Search for the cell housing the specified text and yield its [x, y] center coordinate. 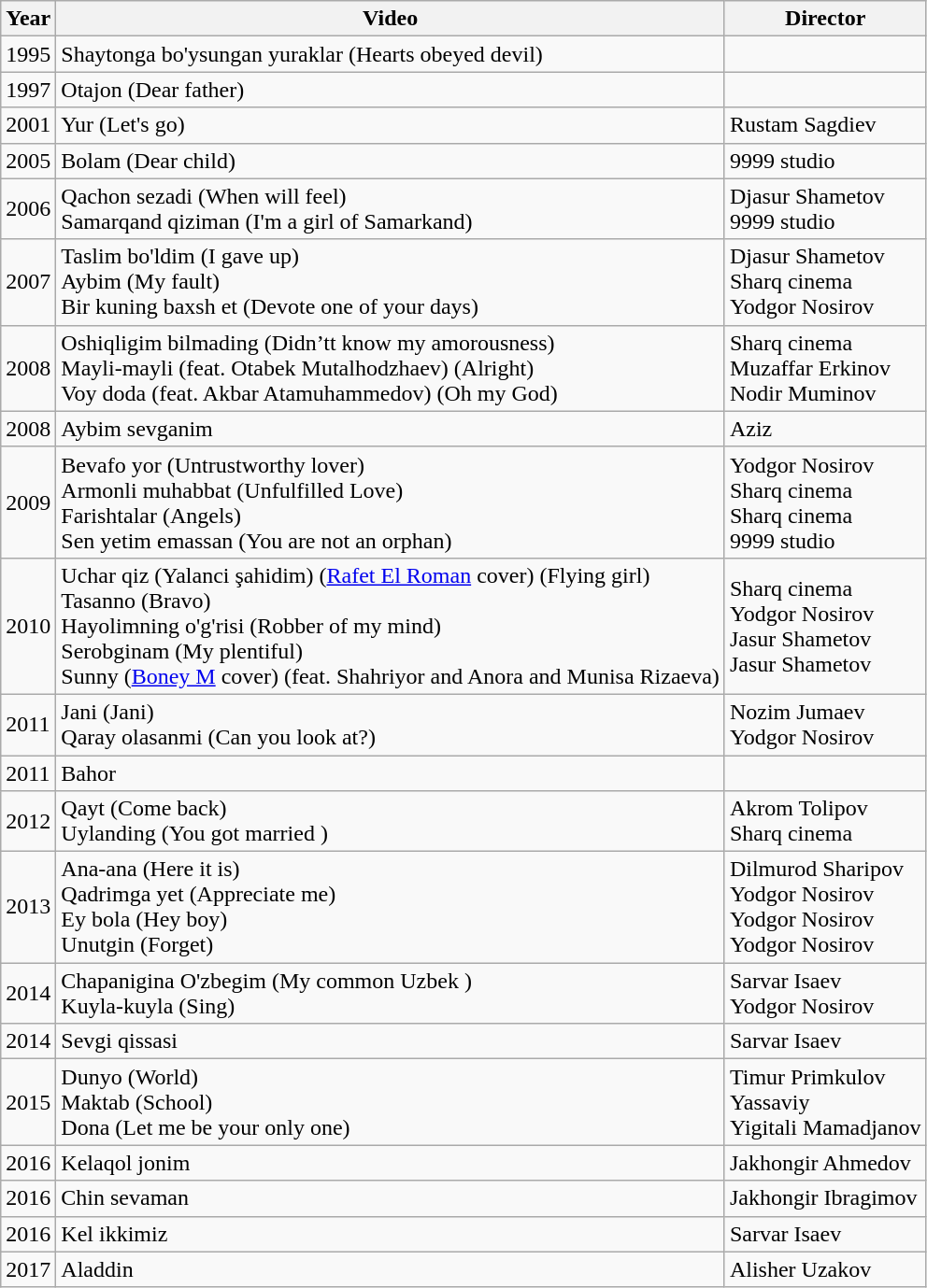
Djasur ShametovSharq cinemaYodgor Nosirov [825, 282]
Aziz [825, 429]
Yur (Let's go) [391, 125]
9999 studio [825, 161]
Chin sevaman [391, 1198]
2017 [28, 1269]
2010 [28, 626]
Djasur Shametov9999 studio [825, 209]
Bolam (Dear child) [391, 161]
2001 [28, 125]
Aybim sevganim [391, 429]
Alisher Uzakov [825, 1269]
Jakhongir Ibragimov [825, 1198]
2006 [28, 209]
2009 [28, 502]
Akrom TolipovSharq cinema [825, 822]
Video [391, 19]
Qayt (Come back)Uylanding (You got married ) [391, 822]
2005 [28, 161]
Ana-ana (Here it is)Qadrimga yet (Appreciate me)Ey bola (Hey boy)Unutgin (Forget) [391, 908]
Kel ikkimiz [391, 1234]
Otajon (Dear father) [391, 90]
Aladdin [391, 1269]
2013 [28, 908]
Chapanigina O'zbegim (My common Uzbek )Kuyla-kuyla (Sing) [391, 994]
Dilmurod SharipovYodgor NosirovYodgor NosirovYodgor Nosirov [825, 908]
Bevafo yor (Untrustworthy lover)Armonli muhabbat (Unfulfilled Love)Farishtalar (Angels)Sen yetim emassan (You are not an orphan) [391, 502]
1995 [28, 54]
Qachon sezadi (When will feel)Samarqand qiziman (I'm a girl of Samarkand) [391, 209]
Jani (Jani)Qaray olasanmi (Can you look at?) [391, 725]
Timur PrimkulovYassaviyYigitali Mamadjanov [825, 1102]
2015 [28, 1102]
Nozim JumaevYodgor Nosirov [825, 725]
Year [28, 19]
Sharq cinemaYodgor NosirovJasur ShametovJasur Shametov [825, 626]
Bahor [391, 772]
Oshiqligim bilmading (Didn’tt know my amorousness)Mayli-mayli (feat. Otabek Mutalhodzhaev) (Alright)Voy doda (feat. Akbar Atamuhammedov) (Oh my God) [391, 368]
Director [825, 19]
Kelaqol jonim [391, 1163]
Rustam Sagdiev [825, 125]
Sharq cinemaMuzaffar ErkinovNodir Muminov [825, 368]
Taslim bo'ldim (I gave up)Aybim (My fault)Bir kuning baxsh et (Devote one of your days) [391, 282]
Dunyo (World)Maktab (School)Dona (Let me be your only one) [391, 1102]
2012 [28, 822]
1997 [28, 90]
Sarvar IsaevYodgor Nosirov [825, 994]
Jakhongir Ahmedov [825, 1163]
2007 [28, 282]
Yodgor NosirovSharq cinemaSharq cinema9999 studio [825, 502]
Sevgi qissasi [391, 1041]
Shaytonga bo'ysungan yuraklar (Hearts obeyed devil) [391, 54]
